From the cell containing the given text, extract its center point as (X, Y) coordinate. 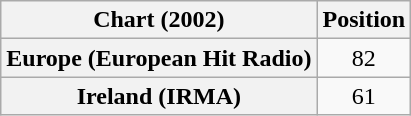
Europe (European Hit Radio) (159, 58)
Ireland (IRMA) (159, 96)
82 (364, 58)
Chart (2002) (159, 20)
Position (364, 20)
61 (364, 96)
